Pinpoint the cell where the given text exists, returning its (x, y) midpoint coordinate. 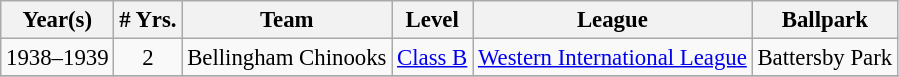
# Yrs. (148, 20)
League (612, 20)
Team (287, 20)
Ballpark (824, 20)
2 (148, 58)
1938–1939 (58, 58)
Year(s) (58, 20)
Class B (432, 58)
Bellingham Chinooks (287, 58)
Western International League (612, 58)
Level (432, 20)
Battersby Park (824, 58)
